Find where the given text appears and provide that cell's center as (x, y) coordinate. 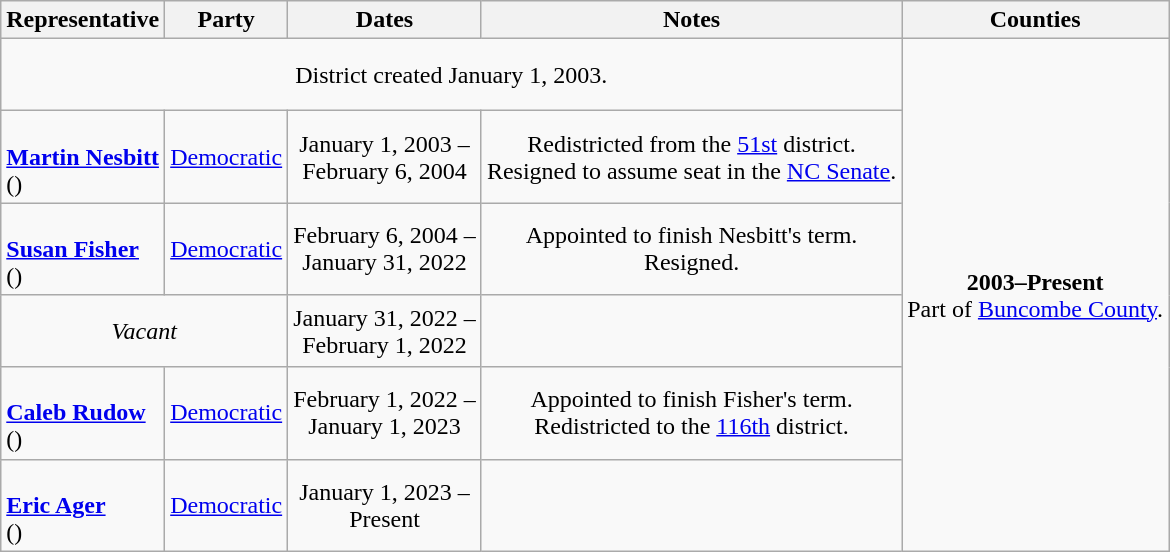
Eric Ager() (83, 505)
2003–Present Part of Buncombe County. (1036, 295)
Dates (385, 20)
January 31, 2022 – February 1, 2022 (385, 331)
Appointed to finish Nesbitt's term. Resigned. (691, 249)
Martin Nesbitt() (83, 157)
Vacant (144, 331)
Party (226, 20)
Appointed to finish Fisher's term. Redistricted to the 116th district. (691, 413)
January 1, 2023 – Present (385, 505)
Caleb Rudow() (83, 413)
Redistricted from the 51st district. Resigned to assume seat in the NC Senate. (691, 157)
February 6, 2004 – January 31, 2022 (385, 249)
Counties (1036, 20)
February 1, 2022 – January 1, 2023 (385, 413)
Notes (691, 20)
Representative (83, 20)
District created January 1, 2003. (452, 75)
January 1, 2003 – February 6, 2004 (385, 157)
Susan Fisher() (83, 249)
